Search for the cell housing the specified text and yield its [x, y] center coordinate. 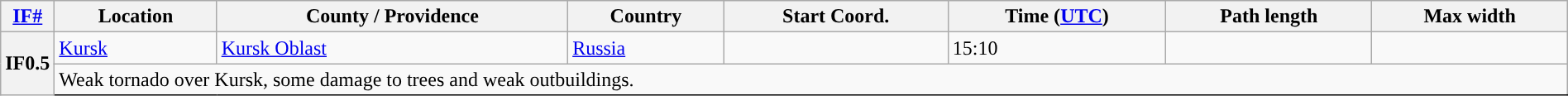
County / Providence [392, 17]
Path length [1269, 17]
Weak tornado over Kursk, some damage to trees and weak outbuildings. [810, 79]
Time (UTC) [1057, 17]
IF0.5 [28, 64]
Kursk Oblast [392, 48]
Location [136, 17]
IF# [28, 17]
Max width [1470, 17]
Country [647, 17]
Start Coord. [835, 17]
Russia [647, 48]
Kursk [136, 48]
15:10 [1057, 48]
